Find where the given text appears and provide that cell's center as (x, y) coordinate. 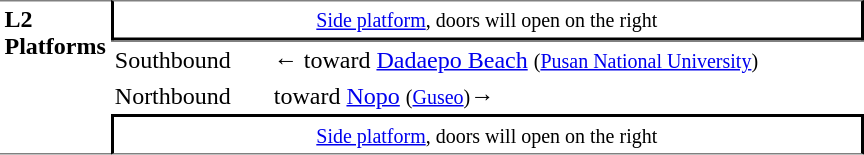
Northbound (190, 96)
Southbound (190, 59)
L2Platforms (55, 77)
toward Nopo (Guseo)→ (566, 96)
← toward Dadaepo Beach (Pusan National University) (566, 59)
